From the cell containing the given text, extract its center point as [X, Y] coordinate. 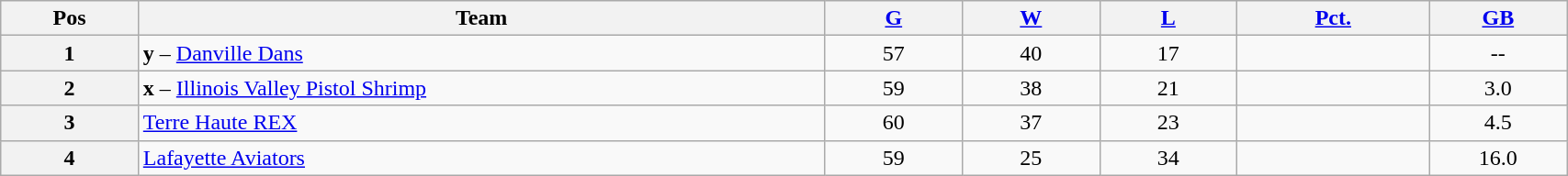
25 [1032, 158]
3 [70, 123]
Pos [70, 18]
40 [1032, 53]
x – Illinois Valley Pistol Shrimp [481, 88]
4 [70, 158]
57 [894, 53]
Team [481, 18]
Pct. [1334, 18]
GB [1498, 18]
16.0 [1498, 158]
3.0 [1498, 88]
17 [1168, 53]
-- [1498, 53]
60 [894, 123]
Lafayette Aviators [481, 158]
38 [1032, 88]
23 [1168, 123]
G [894, 18]
y – Danville Dans [481, 53]
Terre Haute REX [481, 123]
37 [1032, 123]
1 [70, 53]
L [1168, 18]
2 [70, 88]
21 [1168, 88]
W [1032, 18]
34 [1168, 158]
4.5 [1498, 123]
